Return the [X, Y] coordinate for the center point of the cell that contains the specified text.  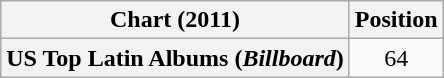
Chart (2011) [176, 20]
US Top Latin Albums (Billboard) [176, 58]
Position [396, 20]
64 [396, 58]
